Provide the [X, Y] coordinate of the cell's center where the given text is located.  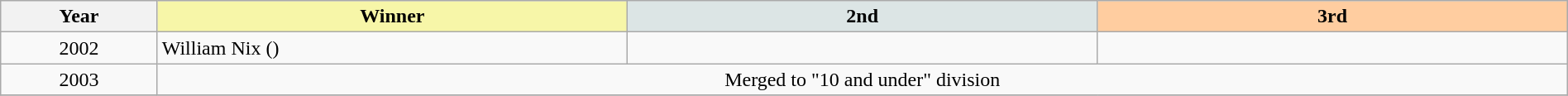
2nd [863, 17]
3rd [1332, 17]
Winner [392, 17]
William Nix () [392, 48]
2003 [79, 79]
Merged to "10 and under" division [862, 79]
2002 [79, 48]
Year [79, 17]
